For the text-containing cell, return its midpoint in [X, Y] coordinate format. 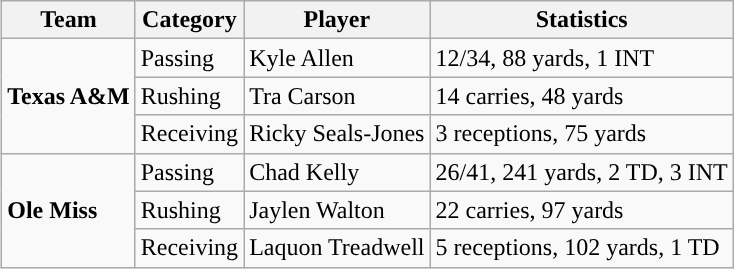
Statistics [582, 20]
Team [69, 20]
Category [189, 20]
Tra Carson [337, 96]
26/41, 241 yards, 2 TD, 3 INT [582, 172]
Texas A&M [69, 96]
3 receptions, 75 yards [582, 134]
12/34, 88 yards, 1 INT [582, 58]
Ole Miss [69, 210]
Jaylen Walton [337, 210]
Player [337, 20]
Laquon Treadwell [337, 248]
Kyle Allen [337, 58]
Chad Kelly [337, 172]
Ricky Seals-Jones [337, 134]
5 receptions, 102 yards, 1 TD [582, 248]
22 carries, 97 yards [582, 210]
14 carries, 48 yards [582, 96]
